From the cell containing the given text, extract its center point as (x, y) coordinate. 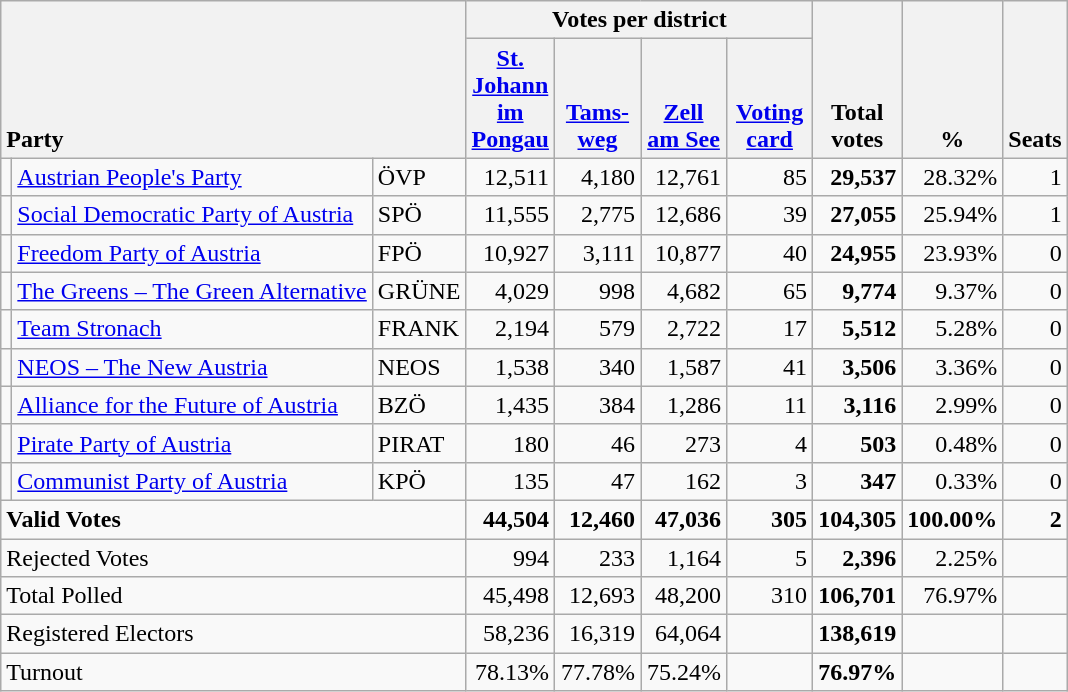
3.36% (952, 367)
Party (234, 80)
47 (597, 481)
77.78% (597, 672)
2,194 (510, 329)
5 (770, 557)
58,236 (510, 634)
2,775 (597, 215)
12,511 (510, 177)
340 (597, 367)
27,055 (858, 215)
12,693 (597, 596)
135 (510, 481)
Registered Electors (234, 634)
579 (597, 329)
PIRAT (419, 443)
25.94% (952, 215)
0.33% (952, 481)
Tams-weg (597, 98)
Team Stronach (192, 329)
40 (770, 253)
Turnout (234, 672)
9,774 (858, 291)
106,701 (858, 596)
347 (858, 481)
273 (684, 443)
17 (770, 329)
4 (770, 443)
4,682 (684, 291)
503 (858, 443)
78.13% (510, 672)
BZÖ (419, 405)
100.00% (952, 519)
384 (597, 405)
994 (510, 557)
104,305 (858, 519)
233 (597, 557)
1,164 (684, 557)
310 (770, 596)
% (952, 80)
3,116 (858, 405)
SPÖ (419, 215)
2.99% (952, 405)
305 (770, 519)
KPÖ (419, 481)
Freedom Party of Austria (192, 253)
3,111 (597, 253)
NEOS (419, 367)
Social Democratic Party of Austria (192, 215)
45,498 (510, 596)
FPÖ (419, 253)
2.25% (952, 557)
0.48% (952, 443)
29,537 (858, 177)
12,460 (597, 519)
Totalvotes (858, 80)
Communist Party of Austria (192, 481)
Rejected Votes (234, 557)
5.28% (952, 329)
1,286 (684, 405)
44,504 (510, 519)
2,722 (684, 329)
Seats (1035, 80)
1,587 (684, 367)
4,029 (510, 291)
48,200 (684, 596)
3 (770, 481)
GRÜNE (419, 291)
9.37% (952, 291)
1,435 (510, 405)
4,180 (597, 177)
10,877 (684, 253)
11 (770, 405)
138,619 (858, 634)
Austrian People's Party (192, 177)
3,506 (858, 367)
41 (770, 367)
Total Polled (234, 596)
180 (510, 443)
ÖVP (419, 177)
12,761 (684, 177)
1,538 (510, 367)
11,555 (510, 215)
The Greens – The Green Alternative (192, 291)
64,064 (684, 634)
23.93% (952, 253)
28.32% (952, 177)
2,396 (858, 557)
Votes per district (640, 20)
24,955 (858, 253)
St.JohannimPongau (510, 98)
85 (770, 177)
2 (1035, 519)
75.24% (684, 672)
Alliance for the Future of Austria (192, 405)
FRANK (419, 329)
998 (597, 291)
12,686 (684, 215)
NEOS – The New Austria (192, 367)
39 (770, 215)
46 (597, 443)
162 (684, 481)
10,927 (510, 253)
Pirate Party of Austria (192, 443)
Valid Votes (234, 519)
Zellam See (684, 98)
Votingcard (770, 98)
5,512 (858, 329)
65 (770, 291)
47,036 (684, 519)
16,319 (597, 634)
